Capture the cell that displays the provided text and extract its (x, y) central coordinate. 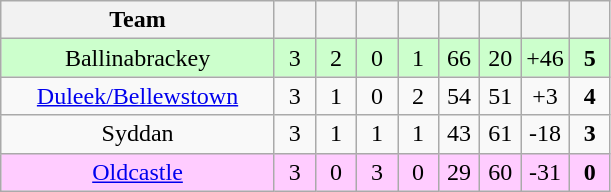
43 (460, 134)
Syddan (138, 134)
Duleek/Bellewstown (138, 96)
29 (460, 172)
60 (500, 172)
+3 (546, 96)
66 (460, 58)
4 (590, 96)
Ballinabrackey (138, 58)
51 (500, 96)
5 (590, 58)
Oldcastle (138, 172)
Team (138, 20)
+46 (546, 58)
20 (500, 58)
54 (460, 96)
61 (500, 134)
-31 (546, 172)
-18 (546, 134)
